Determine the [X, Y] coordinate at the center of the cell enclosing the given text.  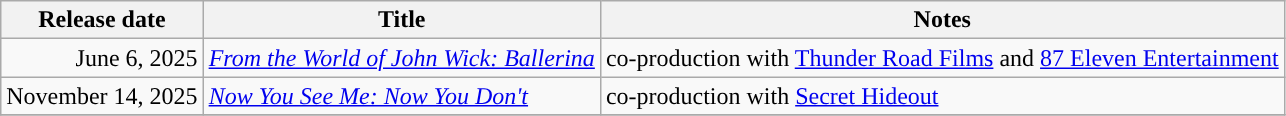
co-production with Secret Hideout [942, 96]
co-production with Thunder Road Films and 87 Eleven Entertainment [942, 58]
Now You See Me: Now You Don't [402, 96]
November 14, 2025 [102, 96]
Title [402, 20]
Release date [102, 20]
From the World of John Wick: Ballerina [402, 58]
June 6, 2025 [102, 58]
Notes [942, 20]
